Scan for the cell matching the given text and deliver its [x, y] coordinate at center. 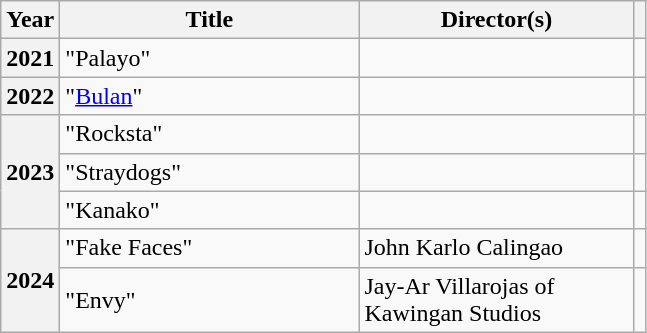
2023 [30, 172]
"Palayo" [210, 58]
"Straydogs" [210, 172]
"Kanako" [210, 210]
"Envy" [210, 300]
John Karlo Calingao [496, 248]
"Rocksta" [210, 134]
2022 [30, 96]
"Fake Faces" [210, 248]
2024 [30, 280]
Year [30, 20]
Jay-Ar Villarojas of Kawingan Studios [496, 300]
Title [210, 20]
"Bulan" [210, 96]
Director(s) [496, 20]
2021 [30, 58]
